From the cell containing the given text, extract its center point as [x, y] coordinate. 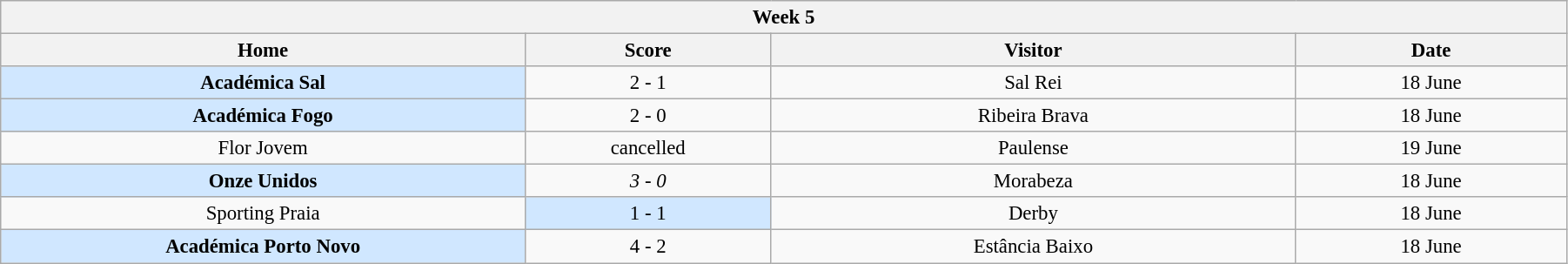
2 - 1 [647, 83]
3 - 0 [647, 181]
Onze Unidos [263, 181]
Date [1431, 51]
1 - 1 [647, 213]
Visitor [1034, 51]
Ribeira Brava [1034, 116]
Sporting Praia [263, 213]
4 - 2 [647, 247]
Sal Rei [1034, 83]
Académica Porto Novo [263, 247]
Académica Sal [263, 83]
Estância Baixo [1034, 247]
Derby [1034, 213]
2 - 0 [647, 116]
Home [263, 51]
Week 5 [784, 17]
Flor Jovem [263, 148]
19 June [1431, 148]
cancelled [647, 148]
Paulense [1034, 148]
Morabeza [1034, 181]
Académica Fogo [263, 116]
Score [647, 51]
